Scan for the cell matching the given text and deliver its [x, y] coordinate at center. 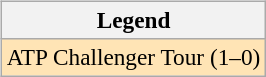
ATP Challenger Tour (1–0) [133, 57]
Legend [133, 20]
